Return (X, Y) of the center of cell containing provided text 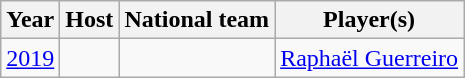
Year (30, 20)
Host (90, 20)
Raphaël Guerreiro (370, 58)
National team (197, 20)
Player(s) (370, 20)
2019 (30, 58)
